Scan for the cell matching the given text and deliver its [X, Y] coordinate at center. 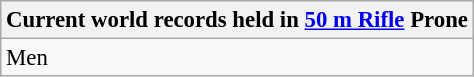
Men [238, 58]
Current world records held in 50 m Rifle Prone [238, 20]
